Extract the (x, y) coordinate from the center of the cell holding the provided text.  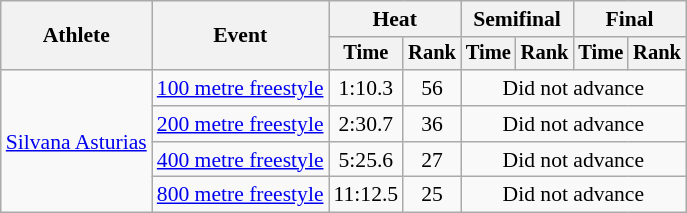
5:25.6 (366, 160)
11:12.5 (366, 195)
Final (629, 19)
56 (432, 88)
36 (432, 124)
Athlete (76, 36)
800 metre freestyle (240, 195)
Heat (395, 19)
Semifinal (517, 19)
27 (432, 160)
200 metre freestyle (240, 124)
400 metre freestyle (240, 160)
1:10.3 (366, 88)
2:30.7 (366, 124)
Event (240, 36)
Silvana Asturias (76, 141)
100 metre freestyle (240, 88)
25 (432, 195)
